For the text-containing cell, return its midpoint in (X, Y) coordinate format. 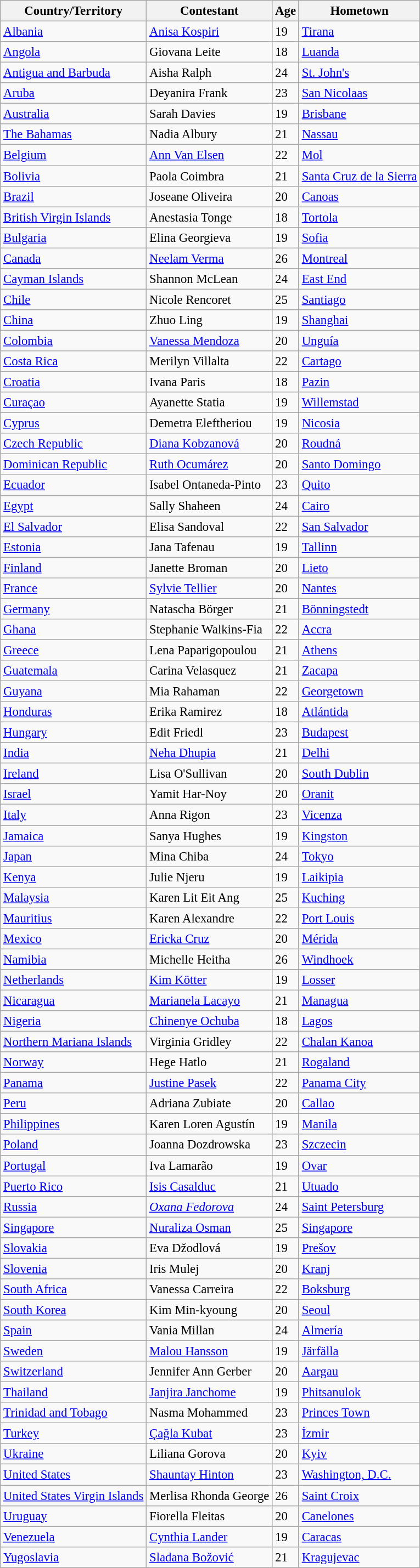
Vanessa Carreira (210, 1289)
Bulgaria (74, 237)
Jamaica (74, 836)
Turkey (74, 1434)
South Dublin (359, 774)
Lieto (359, 568)
Vanessa Mendoza (210, 341)
Isis Casalduc (210, 1186)
Bönningstedt (359, 609)
Merilyn Villalta (210, 361)
Roudná (359, 444)
Uruguay (74, 1516)
Accra (359, 630)
Demetra Eleftheriou (210, 423)
Ovar (359, 1165)
Anestasia Tonge (210, 217)
Michelle Heitha (210, 959)
Losser (359, 980)
Brisbane (359, 114)
Sarah Davies (210, 114)
Costa Rica (74, 361)
Cartago (359, 361)
Sally Shaheen (210, 506)
Yugoslavia (74, 1557)
Norway (74, 1062)
Venezuela (74, 1537)
Adriana Zubiate (210, 1103)
East End (359, 279)
Panama (74, 1083)
Sweden (74, 1351)
Budapest (359, 733)
Callao (359, 1103)
Czech Republic (74, 444)
Port Louis (359, 918)
Paola Coimbra (210, 176)
Pazin (359, 382)
Athens (359, 650)
Iva Lamarão (210, 1165)
Trinidad and Tobago (74, 1413)
Janette Broman (210, 568)
Tokyo (359, 856)
Mol (359, 155)
Seoul (359, 1310)
Switzerland (74, 1372)
St. John's (359, 73)
Aruba (74, 93)
Jana Tafenau (210, 547)
Aisha Ralph (210, 73)
Slovakia (74, 1248)
Nicosia (359, 423)
Elina Georgieva (210, 237)
Peru (74, 1103)
Guatemala (74, 671)
San Salvador (359, 527)
Ecuador (74, 485)
Italy (74, 815)
Tirana (359, 32)
Lagos (359, 1021)
Canelones (359, 1516)
Ruth Ocumárez (210, 465)
Germany (74, 609)
Portugal (74, 1165)
Brazil (74, 196)
Shanghai (359, 320)
Netherlands (74, 980)
Phitsanulok (359, 1392)
Elisa Sandoval (210, 527)
Japan (74, 856)
İzmir (359, 1434)
Nassau (359, 134)
Caracas (359, 1537)
Cayman Islands (74, 279)
Russia (74, 1207)
Sylvie Tellier (210, 588)
Stephanie Walkins-Fia (210, 630)
Neha Dhupia (210, 753)
Fiorella Fleitas (210, 1516)
Washington, D.C. (359, 1475)
Mia Rahaman (210, 692)
Unguía (359, 341)
Nasma Mohammed (210, 1413)
Ann Van Elsen (210, 155)
South Korea (74, 1310)
Kim Min-kyoung (210, 1310)
Egypt (74, 506)
Cairo (359, 506)
Cyprus (74, 423)
Namibia (74, 959)
Rogaland (359, 1062)
Joanna Dozdrowska (210, 1145)
Eva Džodlová (210, 1248)
Belgium (74, 155)
Willemstad (359, 403)
Country/Territory (74, 11)
Edit Friedl (210, 733)
Ukraine (74, 1454)
France (74, 588)
Honduras (74, 712)
Chalan Kanoa (359, 1042)
Quito (359, 485)
South Africa (74, 1289)
Giovana Leite (210, 52)
Merlisa Rhonda George (210, 1496)
Kenya (74, 877)
Nicaragua (74, 1000)
Cynthia Lander (210, 1537)
Nigeria (74, 1021)
Slađana Božović (210, 1557)
Justine Pasek (210, 1083)
Ivana Paris (210, 382)
Malou Hansson (210, 1351)
United States (74, 1475)
Australia (74, 114)
Canada (74, 258)
Nuraliza Osman (210, 1227)
Ayanette Statia (210, 403)
Guyana (74, 692)
Yamit Har-Noy (210, 795)
Philippines (74, 1124)
Marianela Lacayo (210, 1000)
Kingston (359, 836)
Neelam Verma (210, 258)
Virginia Gridley (210, 1042)
Santa Cruz de la Sierra (359, 176)
Prešov (359, 1248)
Mexico (74, 939)
Mina Chiba (210, 856)
Sofia (359, 237)
Kuching (359, 897)
United States Virgin Islands (74, 1496)
Karen Loren Agustín (210, 1124)
Jennifer Ann Gerber (210, 1372)
El Salvador (74, 527)
Aargau (359, 1372)
Sanya Hughes (210, 836)
Erika Ramirez (210, 712)
Antigua and Barbuda (74, 73)
Hege Hatlo (210, 1062)
Chinenye Ochuba (210, 1021)
Kyiv (359, 1454)
Luanda (359, 52)
San Nicolaas (359, 93)
Northern Mariana Islands (74, 1042)
Tallinn (359, 547)
Saint Petersburg (359, 1207)
Lisa O'Sullivan (210, 774)
Nadia Albury (210, 134)
Princes Town (359, 1413)
Çağla Kubat (210, 1434)
The Bahamas (74, 134)
Puerto Rico (74, 1186)
Kragujevac (359, 1557)
Ericka Cruz (210, 939)
Panama City (359, 1083)
Boksburg (359, 1289)
Nicole Rencoret (210, 299)
Age (285, 11)
Colombia (74, 341)
Ireland (74, 774)
Oxana Fedorova (210, 1207)
Dominican Republic (74, 465)
Shauntay Hinton (210, 1475)
Zhuo Ling (210, 320)
Laikipia (359, 877)
Järfälla (359, 1351)
Almería (359, 1331)
Szczecin (359, 1145)
Shannon McLean (210, 279)
Delhi (359, 753)
Anna Rigon (210, 815)
India (74, 753)
Slovenia (74, 1269)
Vania Millan (210, 1331)
Poland (74, 1145)
Janjira Janchome (210, 1392)
Thailand (74, 1392)
Natascha Börger (210, 609)
Hometown (359, 11)
Liliana Gorova (210, 1454)
Manila (359, 1124)
Chile (74, 299)
Santiago (359, 299)
Finland (74, 568)
Kim Kötter (210, 980)
Greece (74, 650)
Israel (74, 795)
Mauritius (74, 918)
Windhoek (359, 959)
Montreal (359, 258)
Joseane Oliveira (210, 196)
Isabel Ontaneda-Pinto (210, 485)
Carina Velasquez (210, 671)
Oranit (359, 795)
Managua (359, 1000)
Malaysia (74, 897)
Karen Lit Eit Ang (210, 897)
British Virgin Islands (74, 217)
Diana Kobzanová (210, 444)
Spain (74, 1331)
Iris Mulej (210, 1269)
Georgetown (359, 692)
China (74, 320)
Canoas (359, 196)
Kranj (359, 1269)
Hungary (74, 733)
Zacapa (359, 671)
Atlántida (359, 712)
Saint Croix (359, 1496)
Tortola (359, 217)
Julie Njeru (210, 877)
Albania (74, 32)
Bolivia (74, 176)
Estonia (74, 547)
Nantes (359, 588)
Mérida (359, 939)
Croatia (74, 382)
Anisa Kospiri (210, 32)
Ghana (74, 630)
Santo Domingo (359, 465)
Vicenza (359, 815)
Deyanira Frank (210, 93)
Curaçao (74, 403)
Angola (74, 52)
Contestant (210, 11)
Lena Paparigopoulou (210, 650)
Utuado (359, 1186)
Karen Alexandre (210, 918)
